For the text-containing cell, return its midpoint in [X, Y] coordinate format. 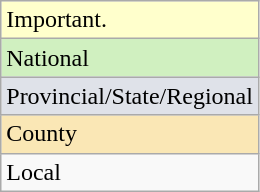
National [130, 58]
Important. [130, 20]
County [130, 134]
Local [130, 172]
Provincial/State/Regional [130, 96]
